Extract the [x, y] coordinate from the center of the cell holding the provided text.  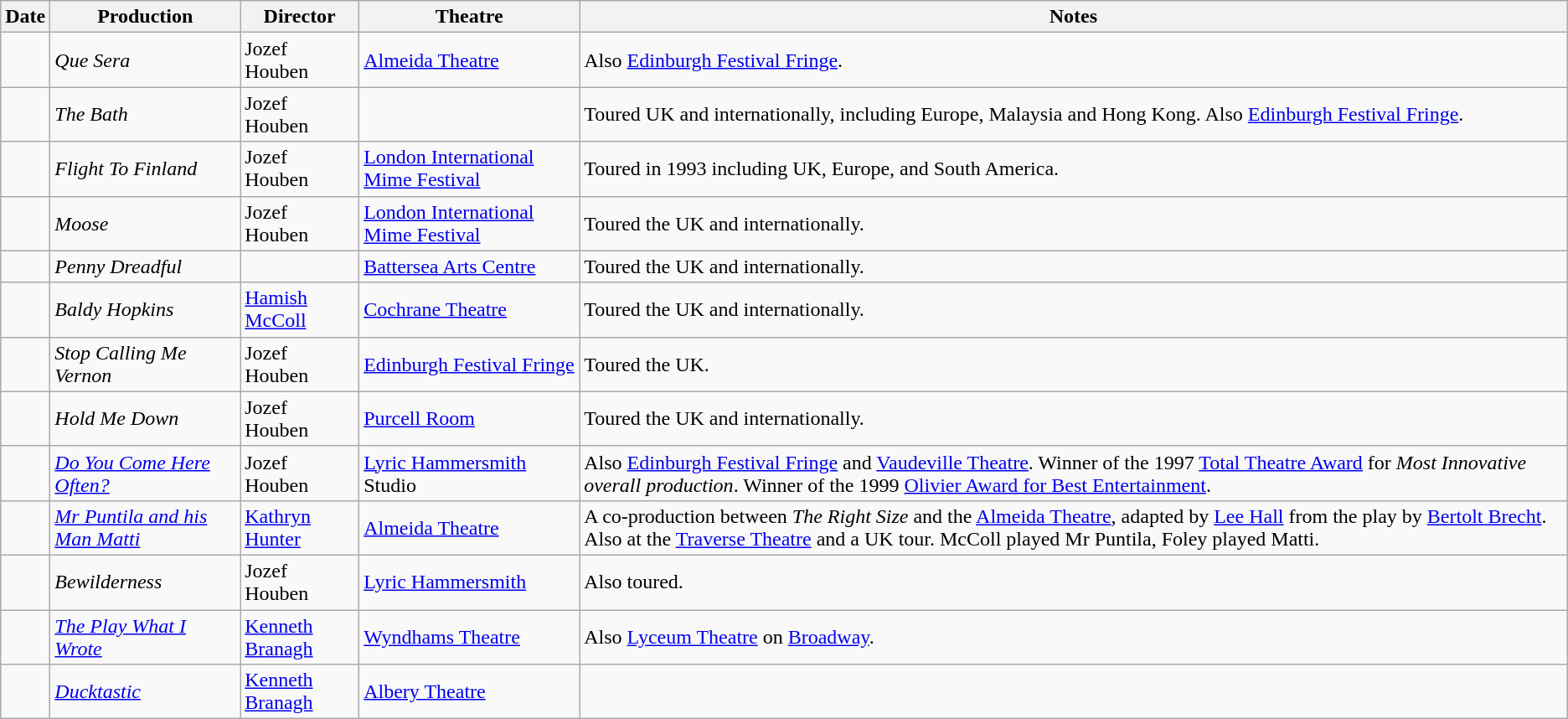
Toured the UK. [1074, 364]
Stop Calling Me Vernon [146, 364]
Edinburgh Festival Fringe [469, 364]
Lyric Hammersmith Studio [469, 473]
Hold Me Down [146, 419]
Battersea Arts Centre [469, 266]
Wyndhams Theatre [469, 637]
Que Sera [146, 60]
Moose [146, 223]
Penny Dreadful [146, 266]
Baldy Hopkins [146, 310]
Production [146, 17]
Mr Puntila and his Man Matti [146, 528]
Theatre [469, 17]
The Bath [146, 114]
Toured in 1993 including UK, Europe, and South America. [1074, 169]
Cochrane Theatre [469, 310]
Lyric Hammersmith [469, 582]
Purcell Room [469, 419]
Bewilderness [146, 582]
Also Edinburgh Festival Fringe. [1074, 60]
Kathryn Hunter [300, 528]
Notes [1074, 17]
Do You Come Here Often? [146, 473]
Also toured. [1074, 582]
Hamish McColl [300, 310]
Ducktastic [146, 692]
Also Lyceum Theatre on Broadway. [1074, 637]
Director [300, 17]
Albery Theatre [469, 692]
Date [25, 17]
The Play What I Wrote [146, 637]
Toured UK and internationally, including Europe, Malaysia and Hong Kong. Also Edinburgh Festival Fringe. [1074, 114]
Flight To Finland [146, 169]
